Provide the [X, Y] coordinate of the cell's center where the given text is located.  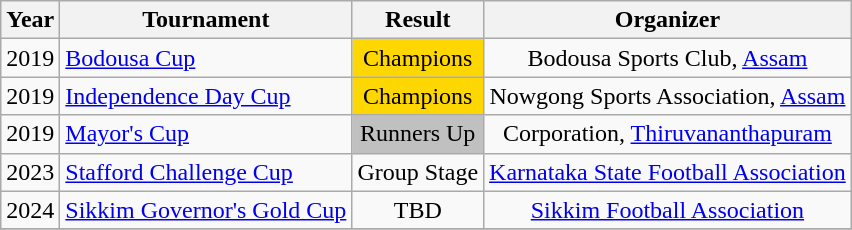
Stafford Challenge Cup [206, 172]
Result [418, 20]
TBD [418, 210]
Year [30, 20]
Sikkim Governor's Gold Cup [206, 210]
Bodousa Cup [206, 58]
2023 [30, 172]
Group Stage [418, 172]
Karnataka State Football Association [668, 172]
Tournament [206, 20]
Sikkim Football Association [668, 210]
Nowgong Sports Association, Assam [668, 96]
Runners Up [418, 134]
2024 [30, 210]
Bodousa Sports Club, Assam [668, 58]
Organizer [668, 20]
Corporation, Thiruvananthapuram [668, 134]
Mayor's Cup [206, 134]
Independence Day Cup [206, 96]
